From the cell containing the given text, extract its center point as (x, y) coordinate. 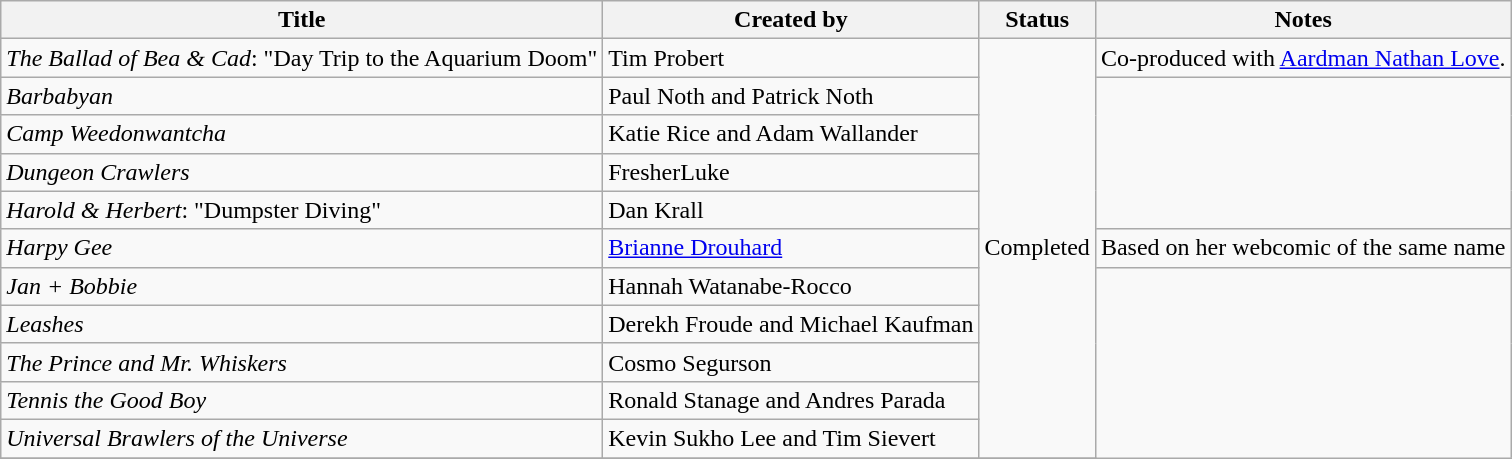
Created by (791, 20)
Hannah Watanabe-Rocco (791, 286)
Harold & Herbert: "Dumpster Diving" (302, 210)
Barbabyan (302, 96)
Katie Rice and Adam Wallander (791, 134)
Notes (1303, 20)
Jan + Bobbie (302, 286)
Title (302, 20)
Derekh Froude and Michael Kaufman (791, 324)
Camp Weedonwantcha (302, 134)
Harpy Gee (302, 248)
Completed (1037, 248)
FresherLuke (791, 172)
The Prince and Mr. Whiskers (302, 362)
Kevin Sukho Lee and Tim Sievert (791, 438)
Co-produced with Aardman Nathan Love. (1303, 58)
Ronald Stanage and Andres Parada (791, 400)
The Ballad of Bea & Cad: "Day Trip to the Aquarium Doom" (302, 58)
Tim Probert (791, 58)
Brianne Drouhard (791, 248)
Based on her webcomic of the same name (1303, 248)
Paul Noth and Patrick Noth (791, 96)
Dungeon Crawlers (302, 172)
Universal Brawlers of the Universe (302, 438)
Leashes (302, 324)
Dan Krall (791, 210)
Tennis the Good Boy (302, 400)
Cosmo Segurson (791, 362)
Status (1037, 20)
